Output the [X, Y] coordinate of the center of the cell containing the given text.  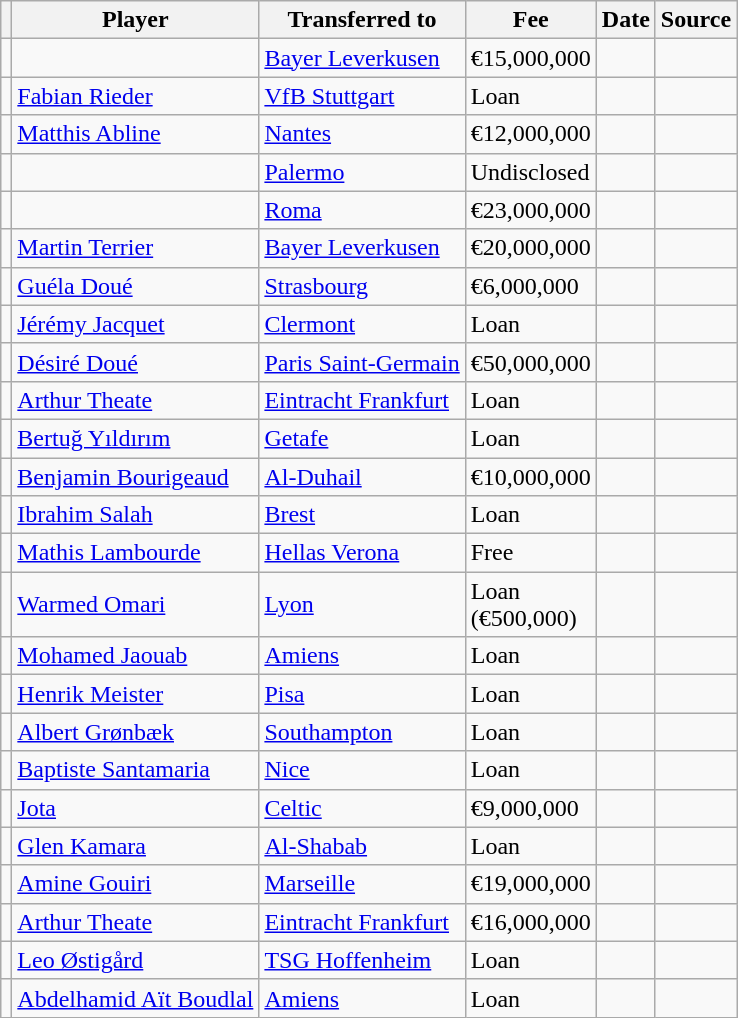
Celtic [362, 808]
TSG Hoffenheim [362, 960]
Palermo [362, 172]
€23,000,000 [530, 210]
€12,000,000 [530, 134]
Mathis Lambourde [136, 553]
Fabian Rieder [136, 96]
Désiré Doué [136, 362]
Mohamed Jaouab [136, 656]
Warmed Omari [136, 604]
Strasbourg [362, 286]
Bertuğ Yıldırım [136, 438]
Glen Kamara [136, 846]
€9,000,000 [530, 808]
Brest [362, 515]
Clermont [362, 324]
Player [136, 20]
Albert Grønbæk [136, 732]
Amine Gouiri [136, 884]
Transferred to [362, 20]
Al-Duhail [362, 477]
Southampton [362, 732]
Benjamin Bourigeaud [136, 477]
Abdelhamid Aït Boudlal [136, 998]
€6,000,000 [530, 286]
Paris Saint-Germain [362, 362]
Matthis Abline [136, 134]
Date [626, 20]
Hellas Verona [362, 553]
Leo Østigård [136, 960]
Jérémy Jacquet [136, 324]
Undisclosed [530, 172]
Source [696, 20]
VfB Stuttgart [362, 96]
Henrik Meister [136, 694]
Martin Terrier [136, 248]
Marseille [362, 884]
Loan (€500,000) [530, 604]
Free [530, 553]
€16,000,000 [530, 922]
Fee [530, 20]
Nice [362, 770]
Baptiste Santamaria [136, 770]
Lyon [362, 604]
€50,000,000 [530, 362]
Guéla Doué [136, 286]
Al-Shabab [362, 846]
€20,000,000 [530, 248]
€19,000,000 [530, 884]
Getafe [362, 438]
Pisa [362, 694]
Nantes [362, 134]
Roma [362, 210]
Ibrahim Salah [136, 515]
€15,000,000 [530, 58]
€10,000,000 [530, 477]
Jota [136, 808]
